Detect which cell encompasses the target text, then output its [X, Y] center coordinate. 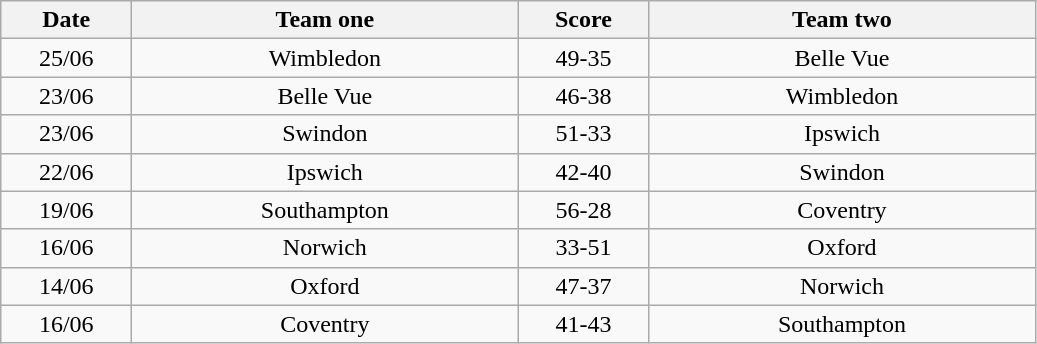
41-43 [584, 324]
49-35 [584, 58]
47-37 [584, 286]
Score [584, 20]
46-38 [584, 96]
Team two [842, 20]
14/06 [66, 286]
Date [66, 20]
51-33 [584, 134]
56-28 [584, 210]
22/06 [66, 172]
33-51 [584, 248]
25/06 [66, 58]
42-40 [584, 172]
19/06 [66, 210]
Team one [325, 20]
